Determine the [X, Y] coordinate at the center of the cell enclosing the given text.  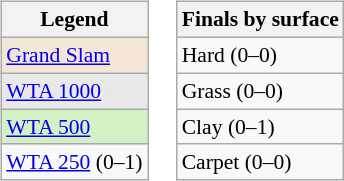
WTA 1000 [74, 91]
Hard (0–0) [260, 55]
Grand Slam [74, 55]
Finals by surface [260, 20]
Grass (0–0) [260, 91]
Legend [74, 20]
Carpet (0–0) [260, 162]
WTA 250 (0–1) [74, 162]
WTA 500 [74, 127]
Clay (0–1) [260, 127]
